Provide the (x, y) coordinate of the cell's center where the given text is located.  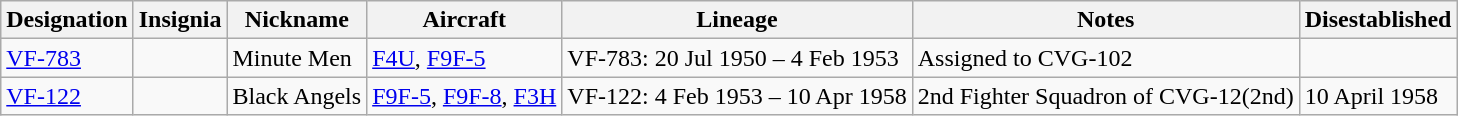
F9F-5, F9F-8, F3H (464, 96)
Lineage (737, 20)
F4U, F9F-5 (464, 58)
Notes (1106, 20)
Nickname (297, 20)
10 April 1958 (1378, 96)
Designation (67, 20)
Disestablished (1378, 20)
Assigned to CVG-102 (1106, 58)
Aircraft (464, 20)
VF-122 (67, 96)
Minute Men (297, 58)
2nd Fighter Squadron of CVG-12(2nd) (1106, 96)
VF-783: 20 Jul 1950 – 4 Feb 1953 (737, 58)
VF-783 (67, 58)
VF-122: 4 Feb 1953 – 10 Apr 1958 (737, 96)
Insignia (180, 20)
Black Angels (297, 96)
